Search for the cell housing the specified text and yield its [X, Y] center coordinate. 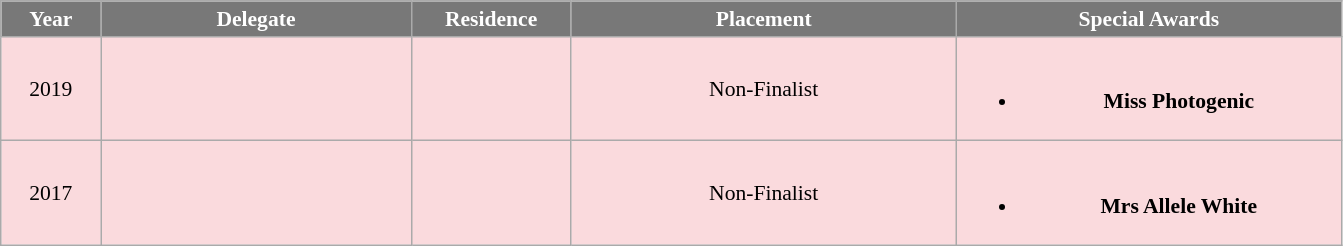
Mrs Allele White [1148, 193]
2019 [51, 89]
Year [51, 19]
2017 [51, 193]
Miss Photogenic [1148, 89]
Delegate [256, 19]
Placement [764, 19]
Special Awards [1148, 19]
Residence [491, 19]
